Return the [X, Y] coordinate for the center point of the cell that contains the specified text.  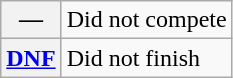
DNF [31, 58]
Did not finish [146, 58]
— [31, 20]
Did not compete [146, 20]
